Pinpoint the cell where the given text exists, returning its [x, y] midpoint coordinate. 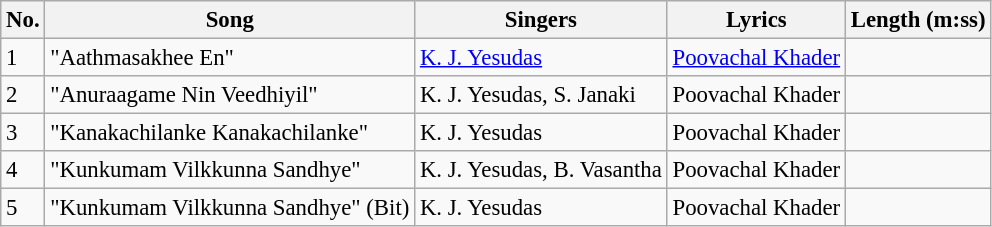
"Anuraagame Nin Veedhiyil" [230, 95]
K. J. Yesudas, B. Vasantha [542, 170]
1 [23, 58]
"Kunkumam Vilkkunna Sandhye" (Bit) [230, 208]
2 [23, 95]
Singers [542, 20]
3 [23, 133]
"Aathmasakhee En" [230, 58]
Length (m:ss) [918, 20]
Lyrics [756, 20]
K. J. Yesudas, S. Janaki [542, 95]
"Kunkumam Vilkkunna Sandhye" [230, 170]
"Kanakachilanke Kanakachilanke" [230, 133]
4 [23, 170]
5 [23, 208]
Song [230, 20]
No. [23, 20]
